Return [x, y] of the center of cell containing provided text 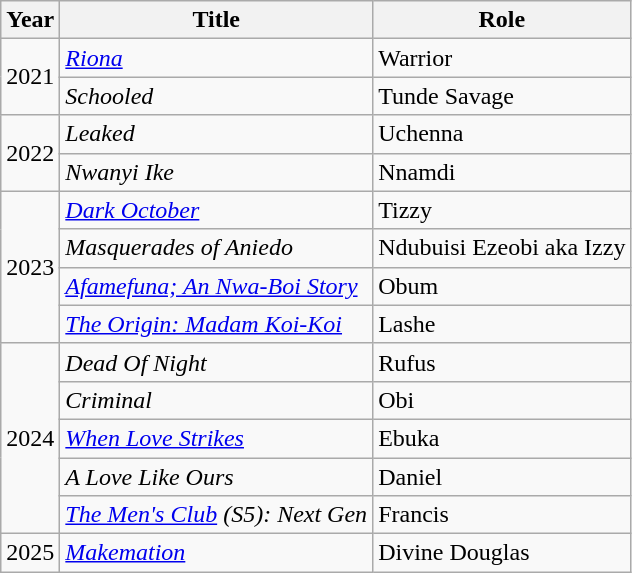
Ebuka [502, 438]
Leaked [216, 134]
2021 [30, 77]
Tunde Savage [502, 96]
Nwanyi Ike [216, 172]
Uchenna [502, 134]
Riona [216, 58]
Masquerades of Aniedo [216, 248]
Obi [502, 400]
Francis [502, 515]
2025 [30, 553]
Role [502, 20]
Lashe [502, 324]
The Origin: Madam Koi-Koi [216, 324]
Dead Of Night [216, 362]
Rufus [502, 362]
Afamefuna; An Nwa-Boi Story [216, 286]
Schooled [216, 96]
Criminal [216, 400]
Warrior [502, 58]
Makemation [216, 553]
2023 [30, 267]
Year [30, 20]
The Men's Club (S5): Next Gen [216, 515]
Nnamdi [502, 172]
Tizzy [502, 210]
2022 [30, 153]
Obum [502, 286]
Dark October [216, 210]
When Love Strikes [216, 438]
A Love Like Ours [216, 477]
Divine Douglas [502, 553]
Ndubuisi Ezeobi aka Izzy [502, 248]
Daniel [502, 477]
2024 [30, 438]
Title [216, 20]
